Scan for the cell matching the given text and deliver its [X, Y] coordinate at center. 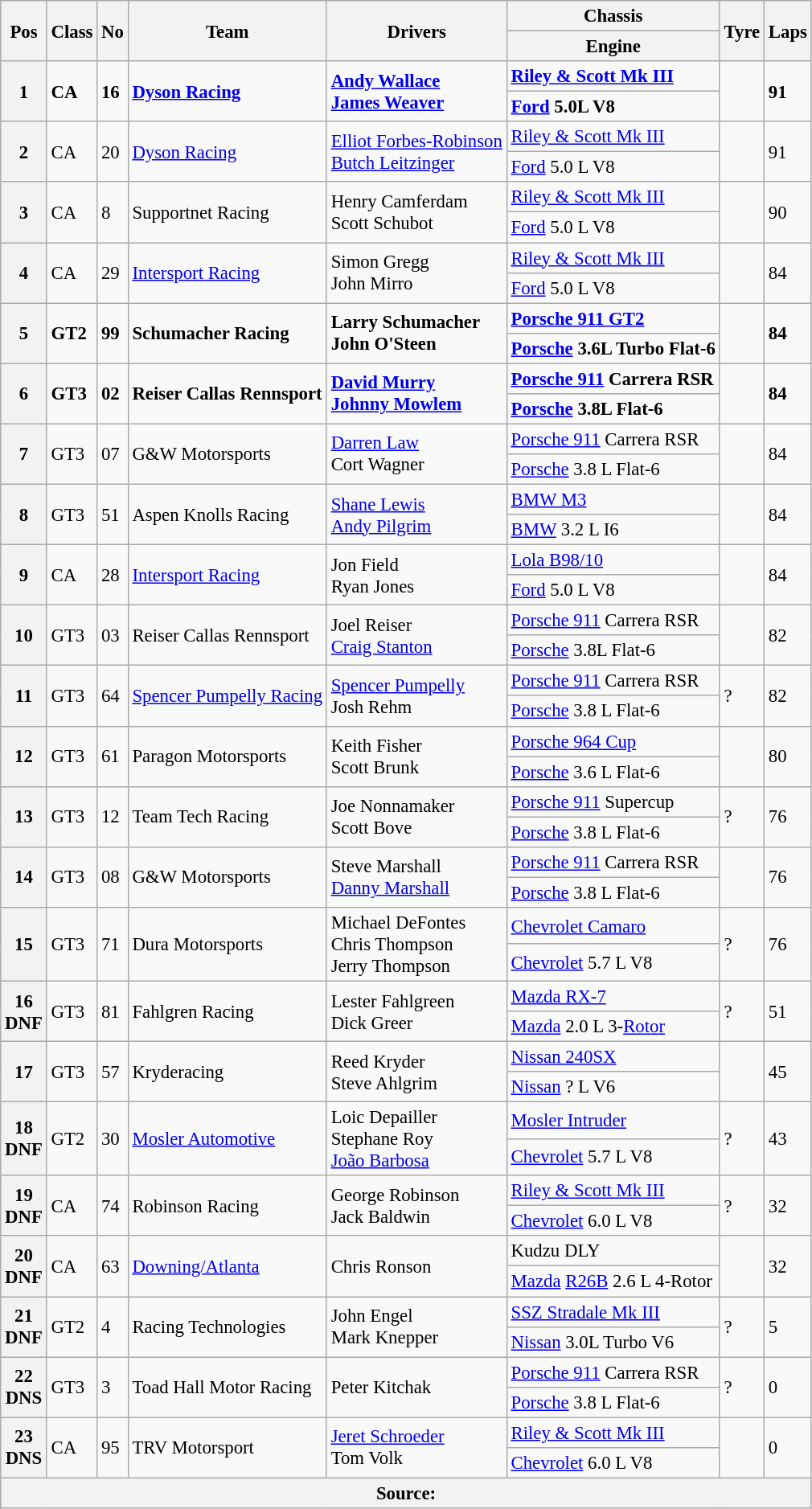
23DNS [24, 1447]
Porsche 911 GT2 [613, 318]
Kryderacing [227, 1072]
30 [113, 1139]
Dura Motorsports [227, 945]
02 [113, 394]
Mosler Intruder [613, 1121]
Drivers [416, 31]
Ford 5.0L V8 [613, 107]
Supportnet Racing [227, 212]
74 [113, 1206]
Andy Wallace James Weaver [416, 92]
7 [24, 453]
No [113, 31]
SSZ Stradale Mk III [613, 1312]
10 [24, 635]
Larry Schumacher John O'Steen [416, 333]
Porsche 3.6 L Flat-6 [613, 772]
David Murry Johnny Mowlem [416, 394]
80 [788, 756]
Jon Field Ryan Jones [416, 576]
Racing Technologies [227, 1327]
Spencer Pumpelly Racing [227, 696]
John Engel Mark Knepper [416, 1327]
Lola B98/10 [613, 560]
61 [113, 756]
08 [113, 878]
Mazda RX-7 [613, 996]
Loic Depailler Stephane Roy João Barbosa [416, 1139]
Steve Marshall Danny Marshall [416, 878]
Aspen Knolls Racing [227, 515]
43 [788, 1139]
Nissan ? L V6 [613, 1087]
90 [788, 212]
Keith Fisher Scott Brunk [416, 756]
Chris Ronson [416, 1267]
Paragon Motorsports [227, 756]
Elliot Forbes-Robinson Butch Leitzinger [416, 151]
63 [113, 1267]
Pos [24, 31]
6 [24, 394]
Darren Law Cort Wagner [416, 453]
Team [227, 31]
Chassis [613, 16]
95 [113, 1447]
Toad Hall Motor Racing [227, 1388]
Nissan 3.0L Turbo V6 [613, 1342]
2 [24, 151]
71 [113, 945]
29 [113, 273]
Chevrolet Camaro [613, 926]
16DNF [24, 1011]
99 [113, 333]
BMW 3.2 L I6 [613, 530]
Fahlgren Racing [227, 1011]
Henry Camferdam Scott Schubot [416, 212]
Reed Kryder Steve Ahlgrim [416, 1072]
15 [24, 945]
Downing/Atlanta [227, 1267]
BMW M3 [613, 499]
Robinson Racing [227, 1206]
Kudzu DLY [613, 1252]
1 [24, 92]
Peter Kitchak [416, 1388]
20 [113, 151]
Mazda R26B 2.6 L 4-Rotor [613, 1281]
57 [113, 1072]
Joel Reiser Craig Stanton [416, 635]
Class [72, 31]
George Robinson Jack Baldwin [416, 1206]
Schumacher Racing [227, 333]
Team Tech Racing [227, 817]
16 [113, 92]
81 [113, 1011]
20DNF [24, 1267]
TRV Motorsport [227, 1447]
28 [113, 576]
13 [24, 817]
Joe Nonnamaker Scott Bove [416, 817]
Spencer Pumpelly Josh Rehm [416, 696]
Porsche 964 Cup [613, 741]
19DNF [24, 1206]
Engine [613, 47]
Shane Lewis Andy Pilgrim [416, 515]
14 [24, 878]
03 [113, 635]
Laps [788, 31]
17 [24, 1072]
Michael DeFontes Chris Thompson Jerry Thompson [416, 945]
Mosler Automotive [227, 1139]
18DNF [24, 1139]
Nissan 240SX [613, 1057]
21DNF [24, 1327]
07 [113, 453]
Porsche 911 Supercup [613, 802]
Lester Fahlgreen Dick Greer [416, 1011]
Tyre [741, 31]
45 [788, 1072]
Source: [407, 1493]
Mazda 2.0 L 3-Rotor [613, 1027]
Simon Gregg John Mirro [416, 273]
Jeret Schroeder Tom Volk [416, 1447]
11 [24, 696]
Porsche 3.6L Turbo Flat-6 [613, 348]
64 [113, 696]
9 [24, 576]
22DNS [24, 1388]
